From the cell containing the given text, extract its center point as (X, Y) coordinate. 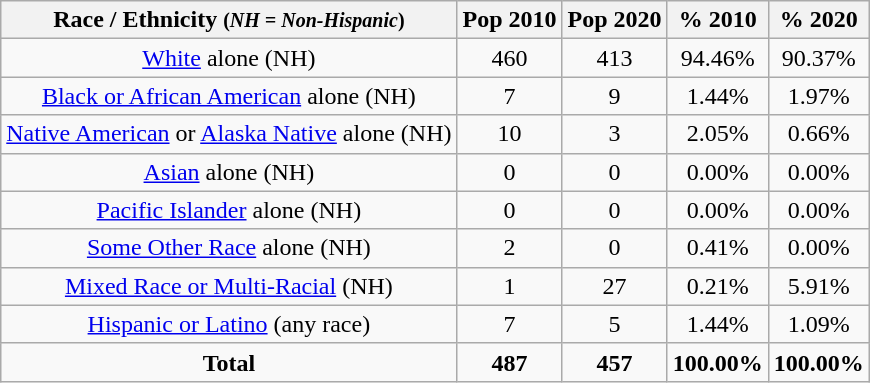
5.91% (818, 286)
% 2020 (818, 20)
Mixed Race or Multi-Racial (NH) (229, 286)
Asian alone (NH) (229, 172)
1 (510, 286)
Black or African American alone (NH) (229, 96)
2.05% (718, 134)
94.46% (718, 58)
Some Other Race alone (NH) (229, 248)
% 2010 (718, 20)
2 (510, 248)
460 (510, 58)
413 (614, 58)
White alone (NH) (229, 58)
1.09% (818, 324)
Pacific Islander alone (NH) (229, 210)
1.97% (818, 96)
0.41% (718, 248)
Race / Ethnicity (NH = Non-Hispanic) (229, 20)
Pop 2020 (614, 20)
10 (510, 134)
0.21% (718, 286)
27 (614, 286)
3 (614, 134)
90.37% (818, 58)
487 (510, 362)
Pop 2010 (510, 20)
Hispanic or Latino (any race) (229, 324)
Native American or Alaska Native alone (NH) (229, 134)
5 (614, 324)
0.66% (818, 134)
9 (614, 96)
Total (229, 362)
457 (614, 362)
